From the cell containing the given text, extract its center point as [X, Y] coordinate. 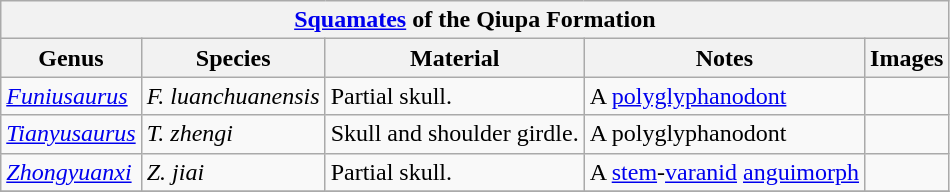
Tianyusaurus [71, 134]
Material [454, 58]
Z. jiai [233, 172]
Species [233, 58]
Images [907, 58]
F. luanchuanensis [233, 96]
Funiusaurus [71, 96]
Genus [71, 58]
Skull and shoulder girdle. [454, 134]
Notes [724, 58]
Squamates of the Qiupa Formation [475, 20]
A stem-varanid anguimorph [724, 172]
T. zhengi [233, 134]
Zhongyuanxi [71, 172]
